Identify which cell holds the provided text, then report its [X, Y] central coordinate. 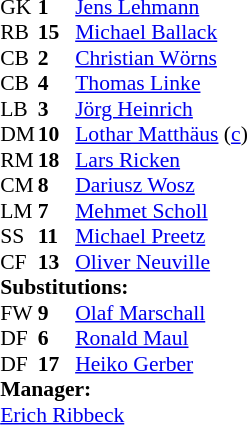
RM [19, 160]
3 [57, 109]
9 [57, 313]
SS [19, 237]
11 [57, 237]
17 [57, 364]
DM [19, 135]
6 [57, 339]
LB [19, 109]
FW [19, 313]
13 [57, 262]
RB [19, 33]
18 [57, 160]
CM [19, 185]
15 [57, 33]
4 [57, 83]
LM [19, 211]
2 [57, 58]
CF [19, 262]
7 [57, 211]
10 [57, 135]
8 [57, 185]
